From the cell containing the given text, extract its center point as (x, y) coordinate. 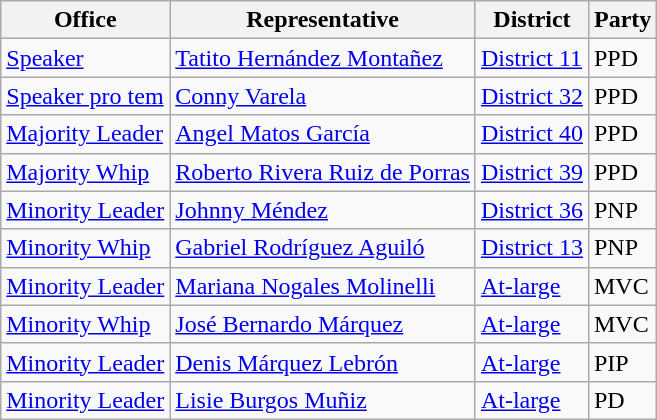
Speaker pro tem (86, 96)
José Bernardo Márquez (323, 324)
District 32 (532, 96)
Johnny Méndez (323, 210)
PIP (622, 362)
Mariana Nogales Molinelli (323, 286)
Lisie Burgos Muñiz (323, 400)
Representative (323, 20)
Majority Leader (86, 134)
District 40 (532, 134)
Office (86, 20)
Angel Matos García (323, 134)
Party (622, 20)
Roberto Rivera Ruiz de Porras (323, 172)
Majority Whip (86, 172)
District 13 (532, 248)
Gabriel Rodríguez Aguiló (323, 248)
PD (622, 400)
Tatito Hernández Montañez (323, 58)
District 11 (532, 58)
District 36 (532, 210)
Conny Varela (323, 96)
Speaker (86, 58)
District 39 (532, 172)
Denis Márquez Lebrón (323, 362)
District (532, 20)
